Search for the cell housing the specified text and yield its (x, y) center coordinate. 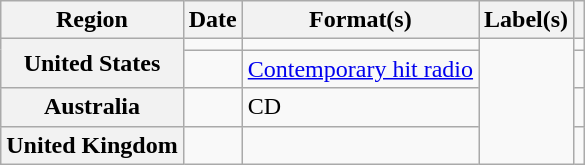
United States (92, 64)
Format(s) (360, 20)
Region (92, 20)
CD (360, 107)
Label(s) (526, 20)
Contemporary hit radio (360, 69)
Australia (92, 107)
Date (212, 20)
United Kingdom (92, 145)
